Detect which cell encompasses the target text, then output its [X, Y] center coordinate. 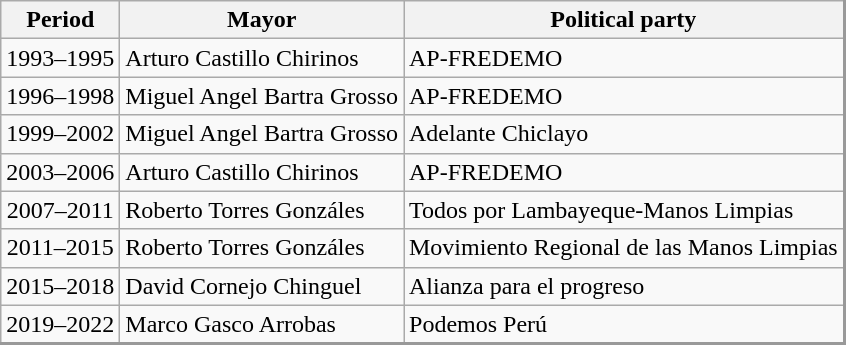
2015–2018 [60, 286]
1999–2002 [60, 134]
1996–1998 [60, 96]
Marco Gasco Arrobas [262, 324]
Podemos Perú [624, 324]
Mayor [262, 20]
Political party [624, 20]
1993–1995 [60, 58]
2019–2022 [60, 324]
David Cornejo Chinguel [262, 286]
Alianza para el progreso [624, 286]
2003–2006 [60, 172]
Movimiento Regional de las Manos Limpias [624, 248]
2011–2015 [60, 248]
Todos por Lambayeque-Manos Limpias [624, 210]
Adelante Chiclayo [624, 134]
2007–2011 [60, 210]
Period [60, 20]
